Scan for the cell matching the given text and deliver its (x, y) coordinate at center. 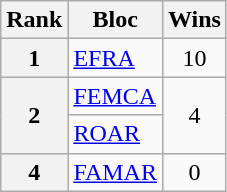
ROAR (116, 134)
Rank (34, 20)
10 (194, 58)
2 (34, 115)
0 (194, 172)
EFRA (116, 58)
1 (34, 58)
FEMCA (116, 96)
Bloc (116, 20)
Wins (194, 20)
FAMAR (116, 172)
